Output the [X, Y] coordinate of the center of the cell containing the given text.  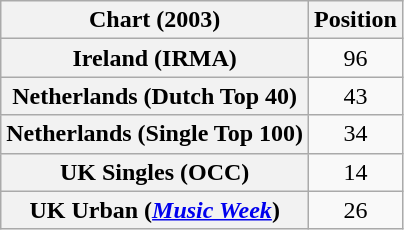
34 [356, 134]
96 [356, 58]
Chart (2003) [155, 20]
Netherlands (Single Top 100) [155, 134]
Ireland (IRMA) [155, 58]
Netherlands (Dutch Top 40) [155, 96]
UK Singles (OCC) [155, 172]
14 [356, 172]
26 [356, 210]
UK Urban (Music Week) [155, 210]
43 [356, 96]
Position [356, 20]
